Find where the given text appears and provide that cell's center as [x, y] coordinate. 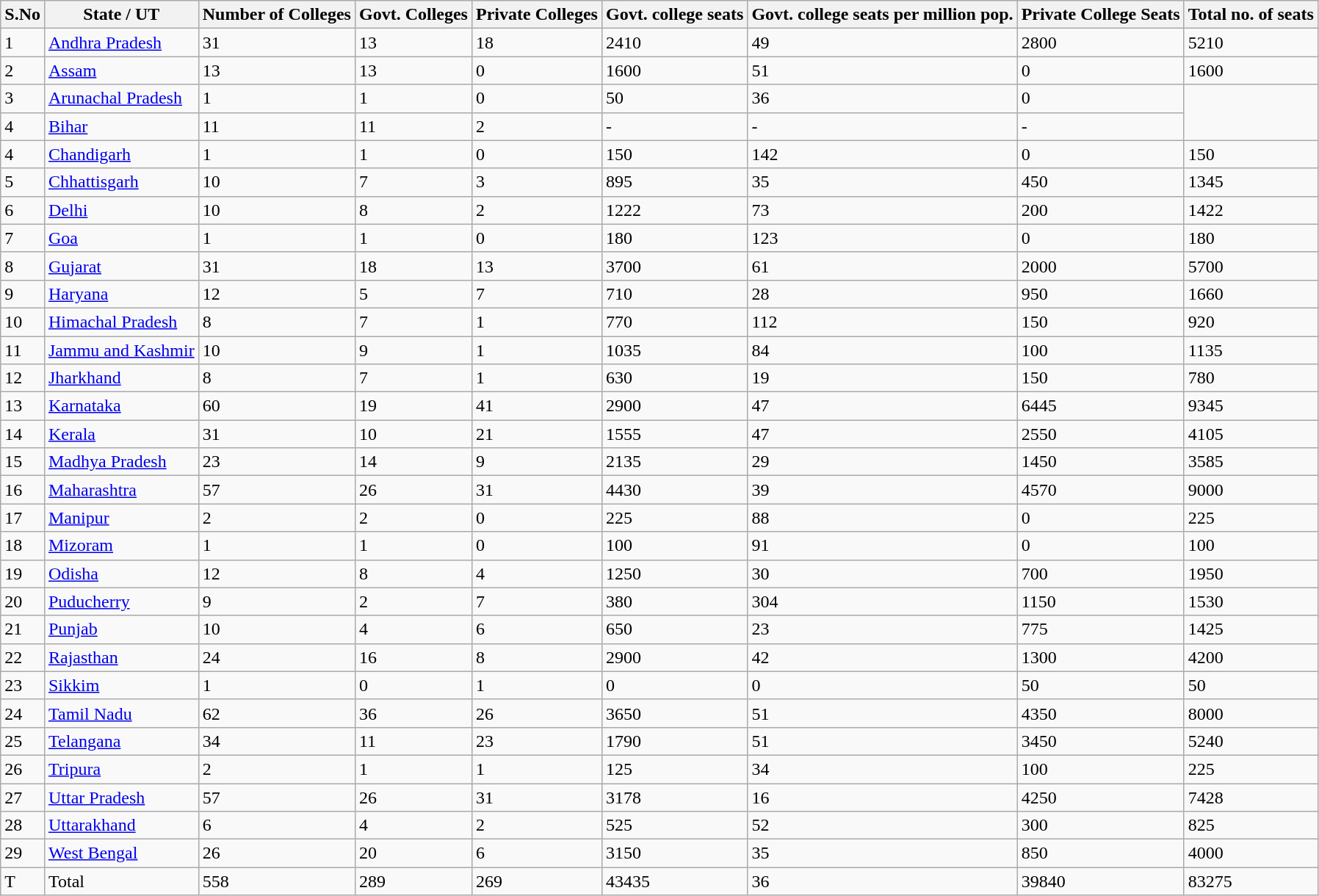
West Bengal [121, 853]
25 [23, 741]
1250 [674, 574]
Himachal Pradesh [121, 322]
84 [883, 350]
30 [883, 574]
Govt. college seats [674, 15]
Total [121, 881]
2800 [1100, 43]
Bihar [121, 126]
780 [1251, 378]
1035 [674, 350]
43435 [674, 881]
Chhattisgarh [121, 182]
Jharkhand [121, 378]
Tripura [121, 769]
91 [883, 546]
Jammu and Kashmir [121, 350]
125 [674, 769]
650 [674, 629]
825 [1251, 825]
630 [674, 378]
Govt. Colleges [413, 15]
895 [674, 182]
142 [883, 154]
Andhra Pradesh [121, 43]
Gujarat [121, 266]
1150 [1100, 601]
112 [883, 322]
8000 [1251, 713]
Puducherry [121, 601]
920 [1251, 322]
Odisha [121, 574]
9000 [1251, 490]
15 [23, 462]
42 [883, 657]
S.No [23, 15]
Maharashtra [121, 490]
61 [883, 266]
Punjab [121, 629]
Manipur [121, 518]
Rajasthan [121, 657]
2410 [674, 43]
1300 [1100, 657]
3650 [674, 713]
4105 [1251, 434]
Telangana [121, 741]
Total no. of seats [1251, 15]
1422 [1251, 210]
41 [536, 406]
3700 [674, 266]
Number of Colleges [276, 15]
Tamil Nadu [121, 713]
52 [883, 825]
4430 [674, 490]
5240 [1251, 741]
850 [1100, 853]
380 [674, 601]
4350 [1100, 713]
3178 [674, 797]
269 [536, 881]
1790 [674, 741]
2135 [674, 462]
73 [883, 210]
1555 [674, 434]
Assam [121, 71]
Uttar Pradesh [121, 797]
Goa [121, 238]
123 [883, 238]
Govt. college seats per million pop. [883, 15]
1660 [1251, 294]
Delhi [121, 210]
6445 [1100, 406]
4250 [1100, 797]
9345 [1251, 406]
4000 [1251, 853]
1530 [1251, 601]
525 [674, 825]
289 [413, 881]
7428 [1251, 797]
62 [276, 713]
3585 [1251, 462]
Haryana [121, 294]
5700 [1251, 266]
Mizoram [121, 546]
710 [674, 294]
1425 [1251, 629]
304 [883, 601]
4200 [1251, 657]
2000 [1100, 266]
Chandigarh [121, 154]
558 [276, 881]
1450 [1100, 462]
2550 [1100, 434]
88 [883, 518]
T [23, 881]
950 [1100, 294]
39 [883, 490]
Sikkim [121, 685]
Uttarakhand [121, 825]
700 [1100, 574]
83275 [1251, 881]
1135 [1251, 350]
49 [883, 43]
State / UT [121, 15]
17 [23, 518]
Karnataka [121, 406]
27 [23, 797]
22 [23, 657]
1222 [674, 210]
770 [674, 322]
3150 [674, 853]
1950 [1251, 574]
200 [1100, 210]
60 [276, 406]
5210 [1251, 43]
Arunachal Pradesh [121, 98]
1345 [1251, 182]
Kerala [121, 434]
39840 [1100, 881]
Private College Seats [1100, 15]
450 [1100, 182]
775 [1100, 629]
4570 [1100, 490]
Private Colleges [536, 15]
3450 [1100, 741]
300 [1100, 825]
Madhya Pradesh [121, 462]
